Search for the cell housing the specified text and yield its (X, Y) center coordinate. 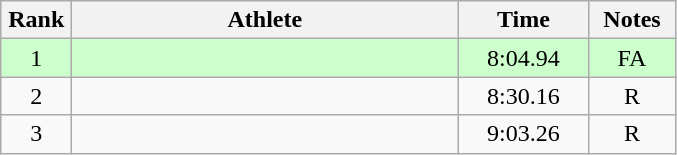
1 (36, 58)
Athlete (265, 20)
Notes (632, 20)
Rank (36, 20)
8:30.16 (524, 96)
FA (632, 58)
2 (36, 96)
3 (36, 134)
Time (524, 20)
8:04.94 (524, 58)
9:03.26 (524, 134)
